From the cell containing the given text, extract its center point as [x, y] coordinate. 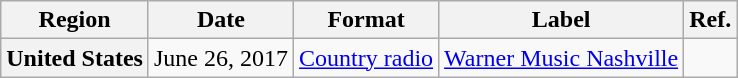
Country radio [366, 58]
United States [75, 58]
June 26, 2017 [220, 58]
Format [366, 20]
Region [75, 20]
Date [220, 20]
Warner Music Nashville [562, 58]
Label [562, 20]
Ref. [710, 20]
